Capture the cell that displays the provided text and extract its [x, y] central coordinate. 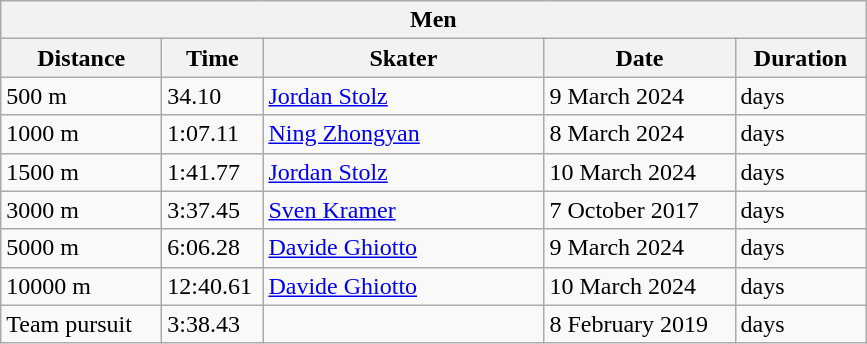
Team pursuit [82, 324]
1000 m [82, 134]
3:37.45 [212, 210]
10000 m [82, 286]
Men [434, 20]
Date [640, 58]
3:38.43 [212, 324]
Distance [82, 58]
Sven Kramer [404, 210]
8 March 2024 [640, 134]
Time [212, 58]
8 February 2019 [640, 324]
3000 m [82, 210]
5000 m [82, 248]
7 October 2017 [640, 210]
12:40.61 [212, 286]
6:06.28 [212, 248]
34.10 [212, 96]
1:41.77 [212, 172]
500 m [82, 96]
1:07.11 [212, 134]
Duration [800, 58]
1500 m [82, 172]
Skater [404, 58]
Ning Zhongyan [404, 134]
